Locate the cell with the specified text and output its [X, Y] center coordinate. 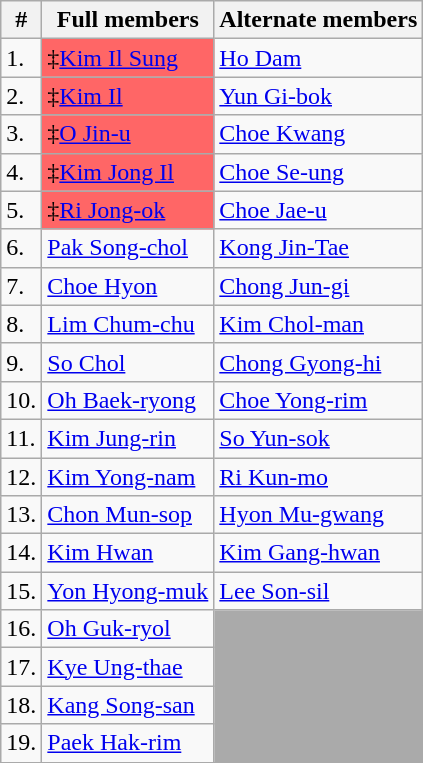
Paek Hak-rim [128, 743]
17. [22, 667]
Kong Jin-Tae [318, 248]
3. [22, 134]
5. [22, 210]
Pak Song-chol [128, 248]
Alternate members [318, 20]
4. [22, 172]
‡O Jin-u [128, 134]
Kim Yong-nam [128, 477]
Lee Son-sil [318, 591]
13. [22, 515]
Kim Chol-man [318, 324]
Chong Gyong-hi [318, 362]
12. [22, 477]
‡Kim Il [128, 96]
Oh Guk-ryol [128, 629]
Yon Hyong-muk [128, 591]
19. [22, 743]
Choe Se-ung [318, 172]
Kye Ung-thae [128, 667]
So Yun-sok [318, 438]
Choe Kwang [318, 134]
# [22, 20]
Yun Gi-bok [318, 96]
Kim Gang-hwan [318, 553]
11. [22, 438]
Choe Jae-u [318, 210]
7. [22, 286]
Choe Hyon [128, 286]
Chong Jun-gi [318, 286]
2. [22, 96]
Oh Baek-ryong [128, 400]
16. [22, 629]
Hyon Mu-gwang [318, 515]
9. [22, 362]
Kim Jung-rin [128, 438]
Kang Song-san [128, 705]
15. [22, 591]
1. [22, 58]
8. [22, 324]
‡Kim Jong Il [128, 172]
‡Ri Jong-ok [128, 210]
Chon Mun-sop [128, 515]
Ri Kun-mo [318, 477]
Full members [128, 20]
Ho Dam [318, 58]
18. [22, 705]
Choe Yong-rim [318, 400]
Lim Chum-chu [128, 324]
So Chol [128, 362]
10. [22, 400]
Kim Hwan [128, 553]
‡Kim Il Sung [128, 58]
6. [22, 248]
14. [22, 553]
